Detect which cell encompasses the target text, then output its (X, Y) center coordinate. 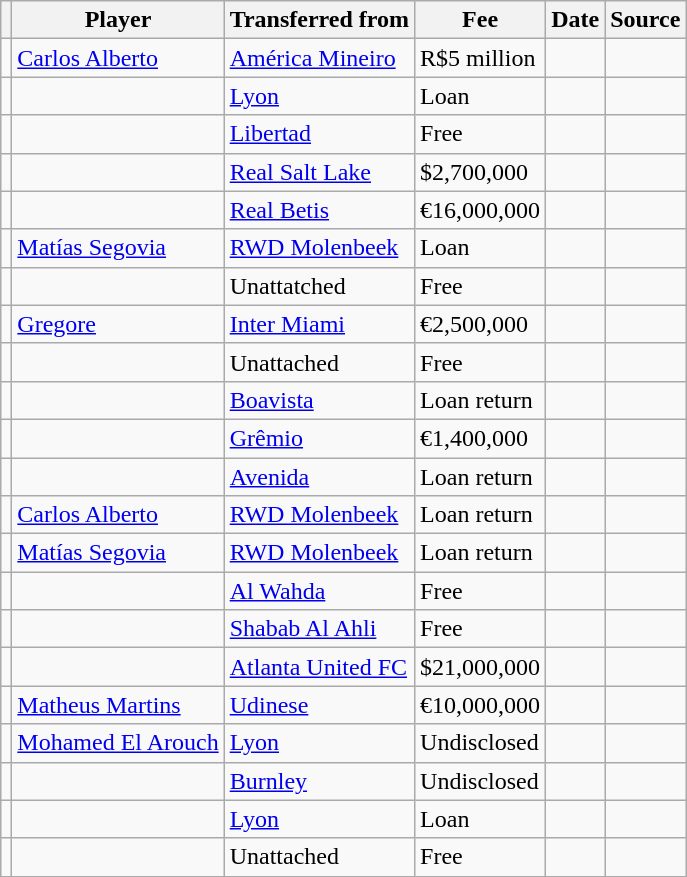
Shabab Al Ahli (319, 629)
Transferred from (319, 20)
Real Betis (319, 210)
Mohamed El Arouch (118, 743)
$2,700,000 (480, 172)
€16,000,000 (480, 210)
Real Salt Lake (319, 172)
$21,000,000 (480, 667)
América Mineiro (319, 58)
Udinese (319, 705)
Avenida (319, 477)
€1,400,000 (480, 438)
Fee (480, 20)
Inter Miami (319, 324)
Burnley (319, 781)
€10,000,000 (480, 705)
Gregore (118, 324)
Grêmio (319, 438)
Boavista (319, 400)
Al Wahda (319, 591)
Date (576, 20)
Matheus Martins (118, 705)
Unattatched (319, 286)
Libertad (319, 134)
Atlanta United FC (319, 667)
Source (646, 20)
€2,500,000 (480, 324)
R$5 million (480, 58)
Player (118, 20)
